Scan for the cell matching the given text and deliver its [X, Y] coordinate at center. 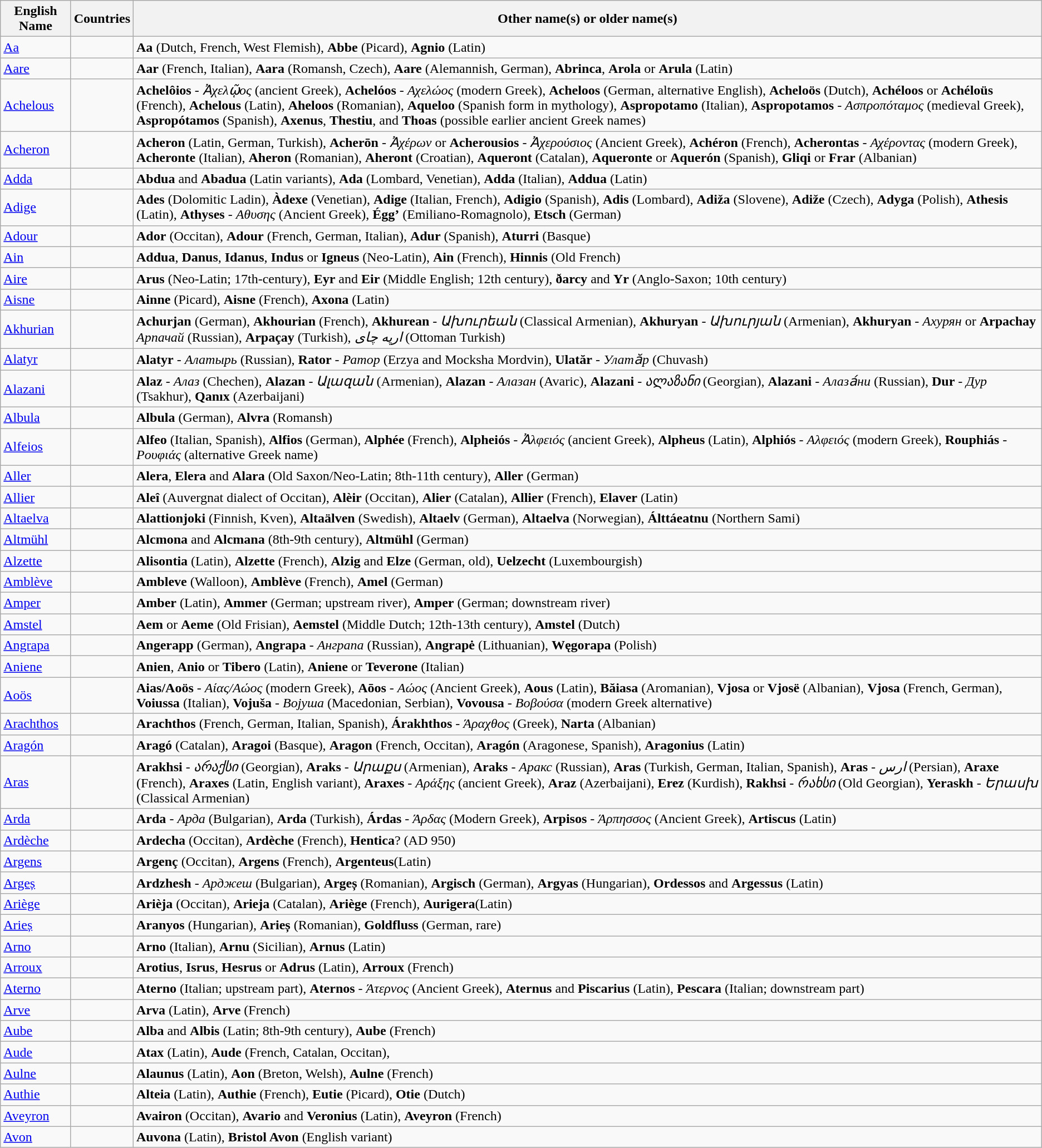
Arieș [36, 925]
Other name(s) or older name(s) [588, 19]
Ardèche [36, 840]
Aniene [36, 667]
Aras [36, 782]
Auvona (Latin), Bristol Avon (English variant) [588, 1137]
Arve [36, 1010]
Arachthos [36, 724]
Argenç (Occitan), Argens (French), Argenteus(Latin) [588, 861]
Arno (Italian), Arnu (Sicilian), Arnus (Latin) [588, 947]
Aragó (Catalan), Aragoi (Basque), Aragon (French, Occitan), Aragón (Aragonese, Spanish), Aragonius (Latin) [588, 745]
Aller [36, 476]
Alzette [36, 560]
Ain [36, 257]
Aar (French, Italian), Aara (Romansh, Czech), Aare (Alemannish, German), Abrinca, Arola or Arula (Latin) [588, 68]
Atax (Latin), Aude (French, Catalan, Occitan), [588, 1052]
Alera, Elera and Alara (Old Saxon/Neo-Latin; 8th-11th century), Aller (German) [588, 476]
Aragón [36, 745]
English Name [36, 19]
Authie [36, 1095]
Aude [36, 1052]
Angerapp (German), Angrapa - Анграпа (Russian), Angrapė (Lithuanian), Węgorapa (Polish) [588, 646]
Albula (German), Alvra (Romansh) [588, 418]
Adige [36, 207]
Ainne (Picard), Aisne (French), Axona (Latin) [588, 299]
Achelous [36, 105]
Angrapa [36, 646]
Arotius, Isrus, Hesrus or Adrus (Latin), Arroux (French) [588, 968]
Aem or Aeme (Old Frisian), Aemstel (Middle Dutch; 12th-13th century), Amstel (Dutch) [588, 624]
Argeș [36, 883]
Amstel [36, 624]
Alteia (Latin), Authie (French), Eutie (Picard), Otie (Dutch) [588, 1095]
Ador (Occitan), Adour (French, German, Italian), Adur (Spanish), Aturri (Basque) [588, 236]
Abdua and Abadua (Latin variants), Ada (Lombard, Venetian), Adda (Italian), Addua (Latin) [588, 179]
Aube [36, 1031]
Altmühl [36, 539]
Amper [36, 603]
Akhurian [36, 329]
Avon [36, 1137]
Ambleve (Walloon), Amblève (French), Amel (German) [588, 582]
Arroux [36, 968]
Allier [36, 497]
Arva (Latin), Arve (French) [588, 1010]
Aa [36, 47]
Aisne [36, 299]
Arachthos (French, German, Italian, Spanish), Árakhthos - Άραχθος (Greek), Narta (Albanian) [588, 724]
Countries [102, 19]
Alba and Albis (Latin; 8th-9th century), Aube (French) [588, 1031]
Ardecha (Occitan), Ardèche (French), Hentica? (AD 950) [588, 840]
Aranyos (Hungarian), Arieș (Romanian), Goldfluss (German, rare) [588, 925]
Aulne [36, 1073]
Aoös [36, 696]
Albula [36, 418]
Altaelva [36, 518]
Alisontia (Latin), Alzette (French), Alzig and Elze (German, old), Uelzecht (Luxembourgish) [588, 560]
Adda [36, 179]
Alazani [36, 388]
Amblève [36, 582]
Alfeios [36, 447]
Alaunus (Latin), Aon (Breton, Welsh), Aulne (French) [588, 1073]
Arno [36, 947]
Aveyron [36, 1116]
Ariège [36, 904]
Alatyr - Алатырь (Russian), Rator - Ратор (Erzya and Mocksha Mordvin), Ulatăr - Улатӑр (Chuvash) [588, 359]
Acheron [36, 150]
Ardzhesh - Арджеш (Bulgarian), Argeș (Romanian), Argisch (German), Argyas (Hungarian), Ordessos and Argessus (Latin) [588, 883]
Amber (Latin), Ammer (German; upstream river), Amper (German; downstream river) [588, 603]
Argens [36, 861]
Addua, Danus, Idanus, Indus or Igneus (Neo-Latin), Ain (French), Hinnis (Old French) [588, 257]
Aterno [36, 989]
Aterno (Italian; upstream part), Aternos - Άτερνος (Ancient Greek), Aternus and Piscarius (Latin), Pescara (Italian; downstream part) [588, 989]
Aire [36, 278]
Aa (Dutch, French, West Flemish), Abbe (Picard), Agnio (Latin) [588, 47]
Aare [36, 68]
Alattionjoki (Finnish, Kven), Altaälven (Swedish), Altaelv (German), Altaelva (Norwegian), Álttáeatnu (Northern Sami) [588, 518]
Arda - Арда (Bulgarian), Arda (Turkish), Árdas - Άρδας (Modern Greek), Arpisos - Άρπησσος (Ancient Greek), Artiscus (Latin) [588, 819]
Anien, Anio or Tibero (Latin), Aniene or Teverone (Italian) [588, 667]
Arus (Neo-Latin; 17th-century), Eyr and Eir (Middle English; 12th century), ðarcy and Yr (Anglo-Saxon; 10th century) [588, 278]
Alcmona and Alcmana (8th-9th century), Altmühl (German) [588, 539]
Avairon (Occitan), Avario and Veronius (Latin), Aveyron (French) [588, 1116]
Alatyr [36, 359]
Adour [36, 236]
Aleî (Auvergnat dialect of Occitan), Alèir (Occitan), Alier (Catalan), Allier (French), Elaver (Latin) [588, 497]
Arièja (Occitan), Arieja (Catalan), Ariège (French), Aurigera(Latin) [588, 904]
Arda [36, 819]
